Determine the [X, Y] coordinate at the center of the cell enclosing the given text.  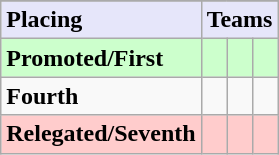
Fourth [101, 96]
Placing [101, 20]
Promoted/First [101, 58]
Teams [240, 20]
Relegated/Seventh [101, 134]
